Extract the (x, y) coordinate from the center of the cell holding the provided text.  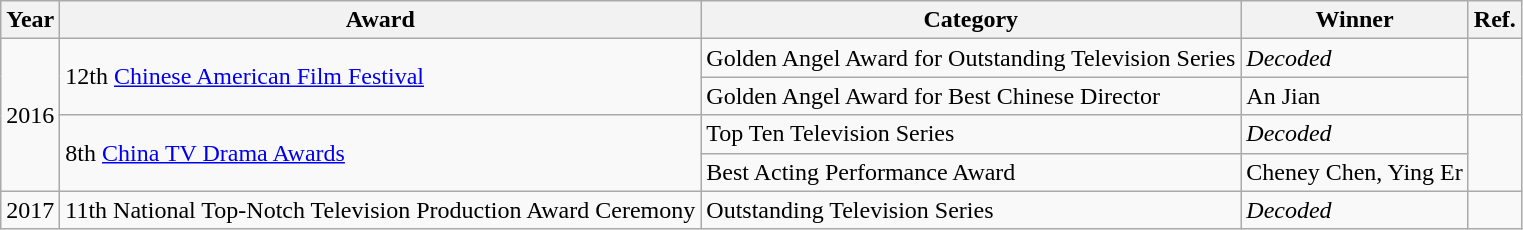
Best Acting Performance Award (971, 172)
Category (971, 20)
Top Ten Television Series (971, 134)
8th China TV Drama Awards (380, 153)
12th Chinese American Film Festival (380, 77)
2017 (30, 210)
Year (30, 20)
Winner (1354, 20)
Ref. (1494, 20)
Cheney Chen, Ying Er (1354, 172)
11th National Top-Notch Television Production Award Ceremony (380, 210)
An Jian (1354, 96)
Award (380, 20)
Golden Angel Award for Outstanding Television Series (971, 58)
2016 (30, 115)
Outstanding Television Series (971, 210)
Golden Angel Award for Best Chinese Director (971, 96)
